For the text-containing cell, return its midpoint in [X, Y] coordinate format. 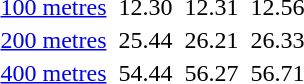
26.21 [212, 40]
25.44 [146, 40]
